From the cell containing the given text, extract its center point as [X, Y] coordinate. 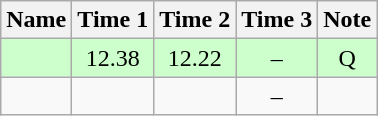
Name [36, 20]
Time 3 [277, 20]
Q [348, 58]
Note [348, 20]
12.38 [113, 58]
Time 2 [195, 20]
12.22 [195, 58]
Time 1 [113, 20]
